Capture the cell that displays the provided text and extract its (X, Y) central coordinate. 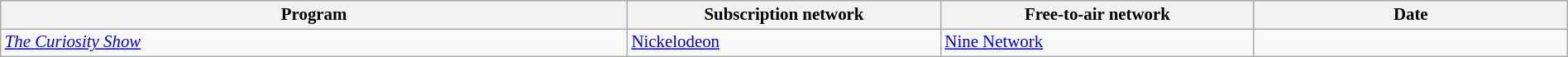
Subscription network (784, 15)
Free-to-air network (1097, 15)
Nine Network (1097, 42)
Program (314, 15)
Nickelodeon (784, 42)
The Curiosity Show (314, 42)
Date (1411, 15)
